Extract the (x, y) coordinate from the center of the cell holding the provided text.  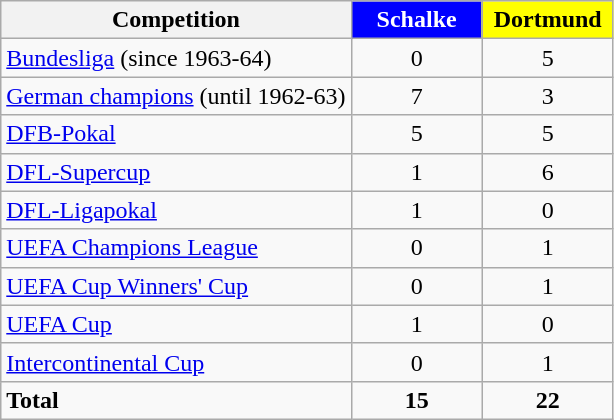
Schalke (416, 20)
UEFA Champions League (176, 248)
6 (548, 172)
Total (176, 400)
15 (416, 400)
Intercontinental Cup (176, 362)
7 (416, 96)
DFB-Pokal (176, 134)
UEFA Cup (176, 324)
Competition (176, 20)
DFL-Ligapokal (176, 210)
Bundesliga (since 1963-64) (176, 58)
22 (548, 400)
DFL-Supercup (176, 172)
Dortmund (548, 20)
UEFA Cup Winners' Cup (176, 286)
German champions (until 1962-63) (176, 96)
3 (548, 96)
